Search for the cell housing the specified text and yield its (X, Y) center coordinate. 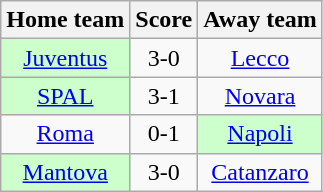
Napoli (260, 134)
Catanzaro (260, 172)
Home team (66, 20)
Novara (260, 96)
0-1 (164, 134)
Score (164, 20)
3-1 (164, 96)
Mantova (66, 172)
SPAL (66, 96)
Roma (66, 134)
Juventus (66, 58)
Lecco (260, 58)
Away team (260, 20)
